Locate the cell with the specified text and output its (X, Y) center coordinate. 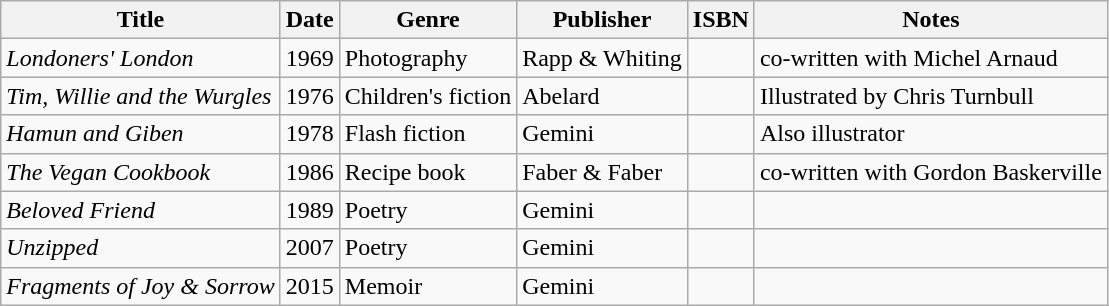
The Vegan Cookbook (140, 172)
2015 (310, 286)
ISBN (720, 20)
Date (310, 20)
co-written with Gordon Baskerville (930, 172)
Faber & Faber (602, 172)
Illustrated by Chris Turnbull (930, 96)
Beloved Friend (140, 210)
Children's fiction (428, 96)
Hamun and Giben (140, 134)
Also illustrator (930, 134)
Notes (930, 20)
Abelard (602, 96)
Rapp & Whiting (602, 58)
Photography (428, 58)
Title (140, 20)
1989 (310, 210)
1976 (310, 96)
1969 (310, 58)
Londoners' London (140, 58)
2007 (310, 248)
Publisher (602, 20)
co-written with Michel Arnaud (930, 58)
Tim, Willie and the Wurgles (140, 96)
Flash fiction (428, 134)
Fragments of Joy & Sorrow (140, 286)
Recipe book (428, 172)
Genre (428, 20)
1978 (310, 134)
1986 (310, 172)
Unzipped (140, 248)
Memoir (428, 286)
